Output the (X, Y) coordinate of the center of the cell containing the given text.  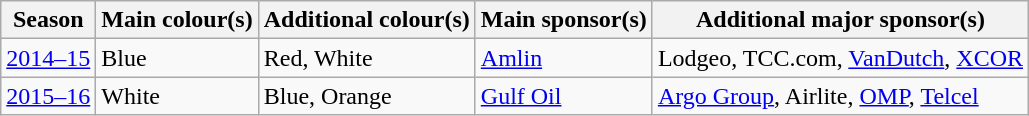
Argo Group, Airlite, OMP, Telcel (840, 96)
Additional colour(s) (366, 20)
Main sponsor(s) (564, 20)
2015–16 (48, 96)
White (177, 96)
Amlin (564, 58)
2014–15 (48, 58)
Red, White (366, 58)
Blue (177, 58)
Main colour(s) (177, 20)
Season (48, 20)
Additional major sponsor(s) (840, 20)
Lodgeo, TCC.com, VanDutch, XCOR (840, 58)
Gulf Oil (564, 96)
Blue, Orange (366, 96)
